Identify which cell holds the provided text, then report its (x, y) central coordinate. 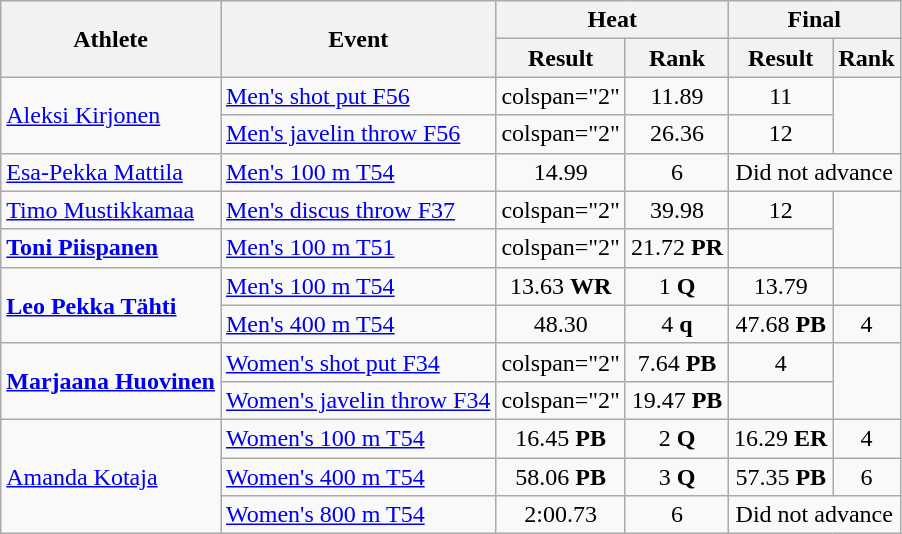
Timo Mustikkamaa (111, 210)
Women's 400 m T54 (358, 477)
11 (781, 96)
Athlete (111, 39)
11.89 (676, 96)
Women's 800 m T54 (358, 515)
Women's javelin throw F34 (358, 400)
Men's 100 m T51 (358, 248)
Men's shot put F56 (358, 96)
47.68 PB (781, 324)
13.79 (781, 286)
Men's javelin throw F56 (358, 134)
Toni Piispanen (111, 248)
Heat (612, 20)
39.98 (676, 210)
Men's discus throw F37 (358, 210)
Men's 400 m T54 (358, 324)
57.35 PB (781, 477)
58.06 PB (561, 477)
Women's 100 m T54 (358, 438)
3 Q (676, 477)
4 q (676, 324)
26.36 (676, 134)
2 Q (676, 438)
Esa-Pekka Mattila (111, 172)
7.64 PB (676, 362)
Marjaana Huovinen (111, 381)
14.99 (561, 172)
1 Q (676, 286)
21.72 PR (676, 248)
Women's shot put F34 (358, 362)
16.29 ER (781, 438)
Aleksi Kirjonen (111, 115)
16.45 PB (561, 438)
Event (358, 39)
Final (815, 20)
2:00.73 (561, 515)
Amanda Kotaja (111, 476)
13.63 WR (561, 286)
19.47 PB (676, 400)
48.30 (561, 324)
Leo Pekka Tähti (111, 305)
